Output the [X, Y] coordinate of the center of the cell containing the given text.  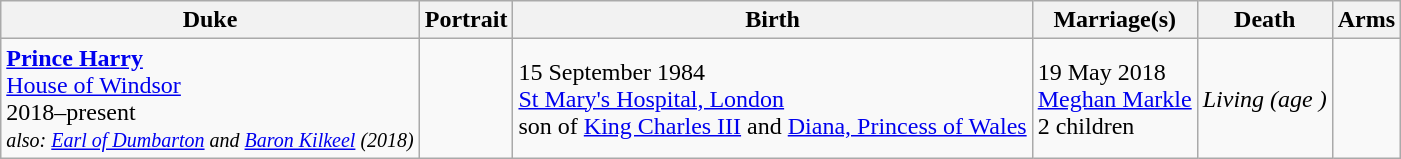
Living (age ) [1264, 98]
19 May 2018Meghan Markle2 children [1114, 98]
Death [1264, 20]
Prince HarryHouse of Windsor2018–presentalso: Earl of Dumbarton and Baron Kilkeel (2018) [210, 98]
Arms [1366, 20]
Birth [772, 20]
15 September 1984St Mary's Hospital, Londonson of King Charles III and Diana, Princess of Wales [772, 98]
Marriage(s) [1114, 20]
Duke [210, 20]
Portrait [466, 20]
